Extract the (X, Y) coordinate from the center of the cell holding the provided text.  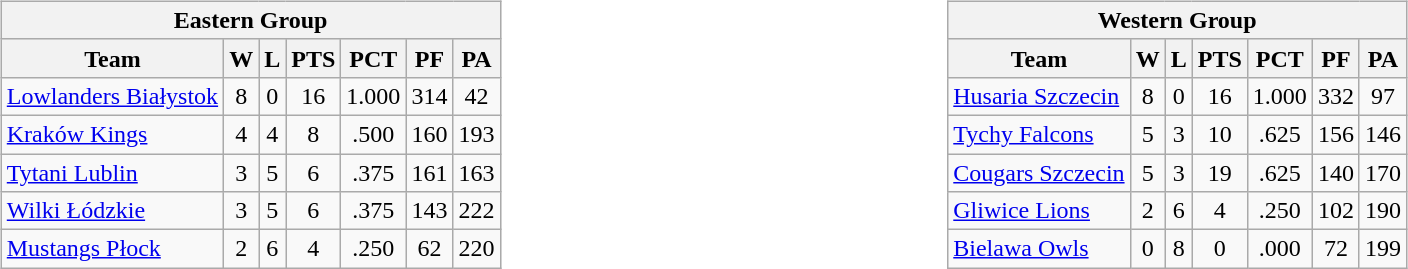
Kraków Kings (112, 134)
332 (1336, 96)
Western Group (1178, 20)
10 (1220, 134)
193 (476, 134)
143 (430, 211)
Mustangs Płock (112, 249)
146 (1382, 134)
72 (1336, 249)
156 (1336, 134)
190 (1382, 211)
161 (430, 173)
62 (430, 249)
170 (1382, 173)
42 (476, 96)
Tychy Falcons (1039, 134)
314 (430, 96)
Tytani Lublin (112, 173)
Husaria Szczecin (1039, 96)
163 (476, 173)
Gliwice Lions (1039, 211)
Eastern Group (250, 20)
97 (1382, 96)
102 (1336, 211)
Cougars Szczecin (1039, 173)
.000 (1280, 249)
140 (1336, 173)
220 (476, 249)
222 (476, 211)
19 (1220, 173)
Lowlanders Białystok (112, 96)
160 (430, 134)
Bielawa Owls (1039, 249)
Wilki Łódzkie (112, 211)
.500 (374, 134)
199 (1382, 249)
